Locate the cell with the specified text and output its (X, Y) center coordinate. 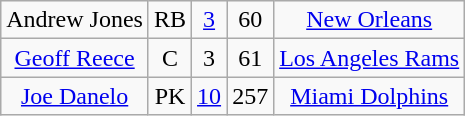
Miami Dolphins (370, 96)
Andrew Jones (75, 20)
Joe Danelo (75, 96)
61 (250, 58)
New Orleans (370, 20)
60 (250, 20)
10 (210, 96)
RB (170, 20)
PK (170, 96)
C (170, 58)
Geoff Reece (75, 58)
Los Angeles Rams (370, 58)
257 (250, 96)
